For the text-containing cell, return its midpoint in (X, Y) coordinate format. 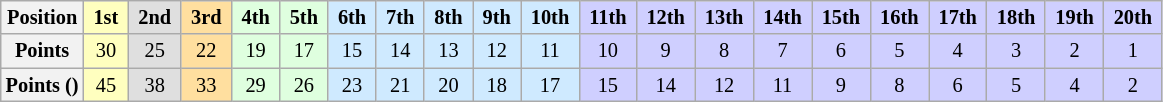
13 (448, 51)
30 (106, 51)
25 (154, 51)
6th (352, 17)
8th (448, 17)
10 (608, 51)
7th (400, 17)
23 (352, 85)
16th (899, 17)
Points (42, 51)
21 (400, 85)
19th (1074, 17)
12th (665, 17)
4th (256, 17)
20th (1133, 17)
11th (608, 17)
2nd (154, 17)
10th (550, 17)
38 (154, 85)
26 (304, 85)
29 (256, 85)
3 (1016, 51)
20 (448, 85)
18th (1016, 17)
18 (497, 85)
9th (497, 17)
14th (782, 17)
7 (782, 51)
13th (724, 17)
45 (106, 85)
17th (957, 17)
33 (206, 85)
5th (304, 17)
Points () (42, 85)
Position (42, 17)
22 (206, 51)
19 (256, 51)
1st (106, 17)
15th (841, 17)
1 (1133, 51)
3rd (206, 17)
